Output the (x, y) coordinate of the center of the cell containing the given text.  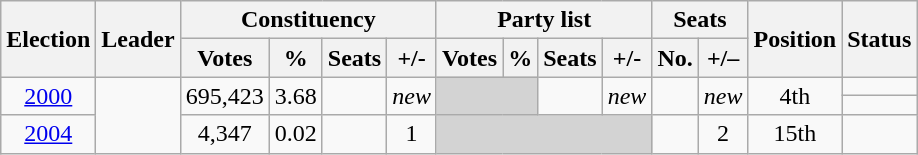
Party list (544, 20)
Position (795, 39)
Election (48, 39)
Constituency (308, 20)
+/– (723, 58)
2000 (48, 96)
4,347 (224, 134)
2004 (48, 134)
Status (880, 39)
3.68 (296, 96)
15th (795, 134)
1 (412, 134)
No. (675, 58)
4th (795, 96)
2 (723, 134)
0.02 (296, 134)
Leader (138, 39)
695,423 (224, 96)
